Pinpoint the cell where the given text exists, returning its (x, y) midpoint coordinate. 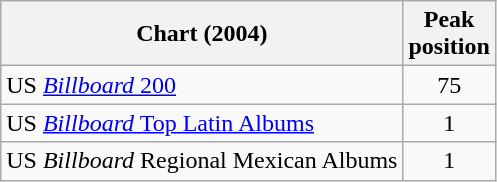
US Billboard 200 (202, 85)
US Billboard Top Latin Albums (202, 123)
US Billboard Regional Mexican Albums (202, 161)
Chart (2004) (202, 34)
75 (449, 85)
Peakposition (449, 34)
